From the cell containing the given text, extract its center point as (X, Y) coordinate. 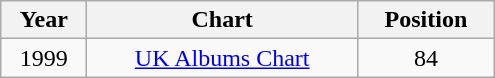
Position (426, 20)
Year (44, 20)
84 (426, 58)
Chart (222, 20)
UK Albums Chart (222, 58)
1999 (44, 58)
